Detect which cell encompasses the target text, then output its [X, Y] center coordinate. 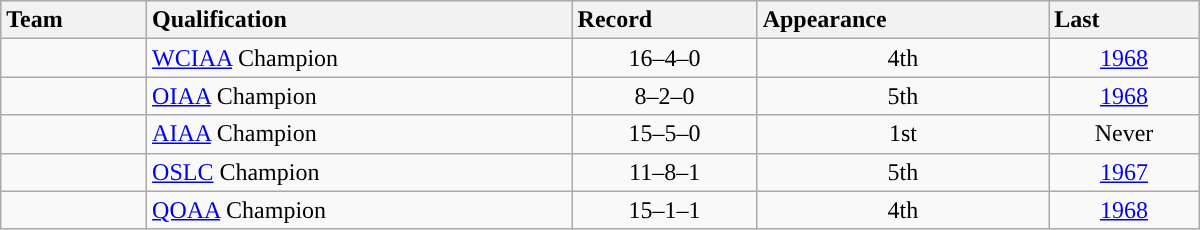
WCIAA Champion [360, 58]
Record [664, 20]
Qualification [360, 20]
1st [903, 134]
8–2–0 [664, 96]
OIAA Champion [360, 96]
15–5–0 [664, 134]
1967 [1124, 172]
QOAA Champion [360, 210]
16–4–0 [664, 58]
Never [1124, 134]
Appearance [903, 20]
11–8–1 [664, 172]
AIAA Champion [360, 134]
OSLC Champion [360, 172]
Last [1124, 20]
15–1–1 [664, 210]
Team [74, 20]
